Capture the cell that displays the provided text and extract its (X, Y) central coordinate. 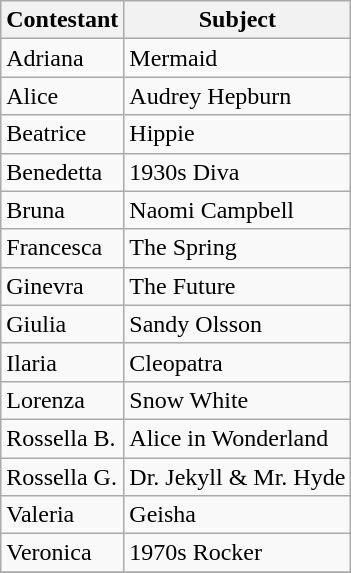
Mermaid (238, 58)
Sandy Olsson (238, 324)
The Spring (238, 248)
Audrey Hepburn (238, 96)
Adriana (62, 58)
Ginevra (62, 286)
Alice (62, 96)
Dr. Jekyll & Mr. Hyde (238, 477)
Rossella B. (62, 438)
Giulia (62, 324)
Valeria (62, 515)
Hippie (238, 134)
Benedetta (62, 172)
Subject (238, 20)
1970s Rocker (238, 553)
1930s Diva (238, 172)
Veronica (62, 553)
Ilaria (62, 362)
The Future (238, 286)
Snow White (238, 400)
Lorenza (62, 400)
Geisha (238, 515)
Naomi Campbell (238, 210)
Alice in Wonderland (238, 438)
Rossella G. (62, 477)
Francesca (62, 248)
Contestant (62, 20)
Cleopatra (238, 362)
Beatrice (62, 134)
Bruna (62, 210)
